Provide the [x, y] coordinate of the cell's center where the given text is located.  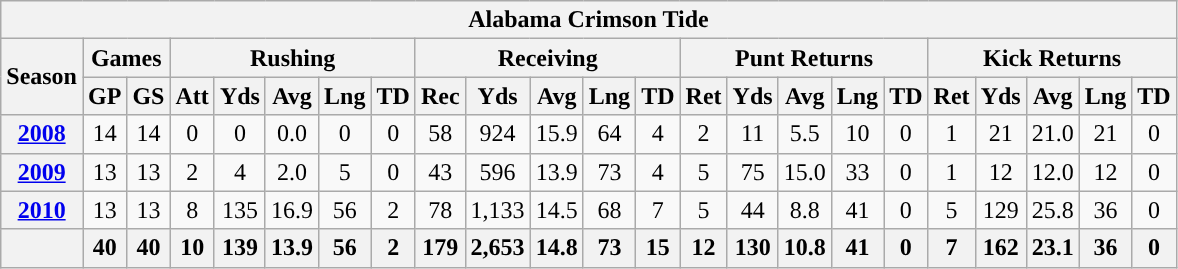
Rec [440, 96]
8 [192, 210]
58 [440, 134]
129 [1000, 210]
25.8 [1052, 210]
139 [240, 248]
21.0 [1052, 134]
14.5 [556, 210]
15.9 [556, 134]
15 [658, 248]
15.0 [804, 172]
11 [752, 134]
GP [104, 96]
0.0 [292, 134]
Games [126, 58]
Rushing [292, 58]
Alabama Crimson Tide [588, 20]
1,133 [498, 210]
924 [498, 134]
2.0 [292, 172]
Kick Returns [1052, 58]
GS [148, 96]
2009 [42, 172]
Season [42, 77]
78 [440, 210]
596 [498, 172]
Att [192, 96]
8.8 [804, 210]
130 [752, 248]
33 [857, 172]
135 [240, 210]
44 [752, 210]
75 [752, 172]
179 [440, 248]
10.8 [804, 248]
12.0 [1052, 172]
2008 [42, 134]
23.1 [1052, 248]
68 [609, 210]
14.8 [556, 248]
5.5 [804, 134]
16.9 [292, 210]
2010 [42, 210]
43 [440, 172]
162 [1000, 248]
Receiving [548, 58]
64 [609, 134]
Punt Returns [804, 58]
2,653 [498, 248]
